Return the [X, Y] coordinate for the center point of the cell that contains the specified text.  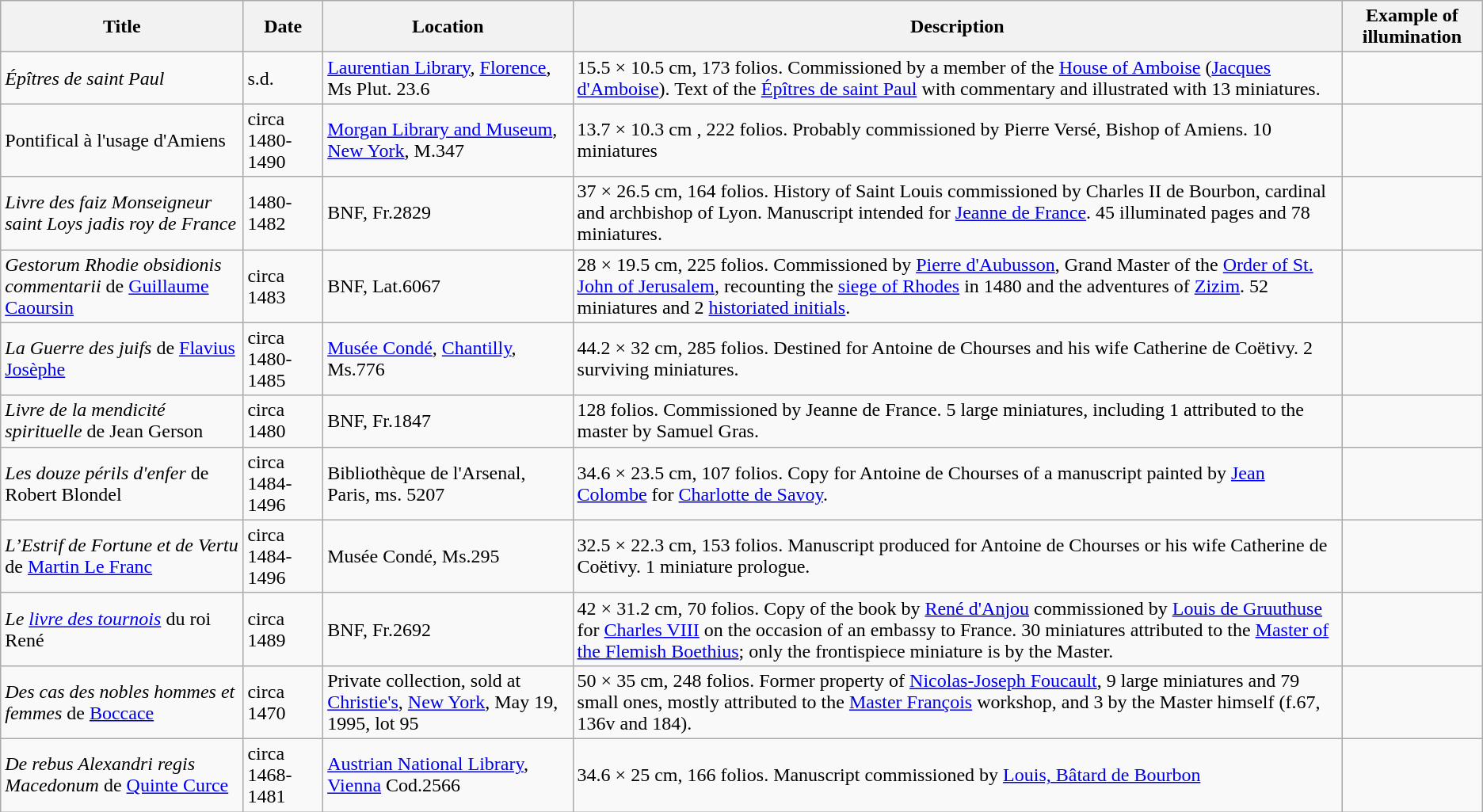
circa 1489 [284, 629]
13.7 × 10.3 cm , 222 folios. Probably commissioned by Pierre Versé, Bishop of Amiens. 10 miniatures [957, 140]
Example of illumination [1412, 27]
34.6 × 25 cm, 166 folios. Manuscript commissioned by Louis, Bâtard de Bourbon [957, 775]
Title [122, 27]
128 folios. Commissioned by Jeanne de France. 5 large miniatures, including 1 attributed to the master by Samuel Gras. [957, 421]
circa 1468-1481 [284, 775]
Date [284, 27]
34.6 × 23.5 cm, 107 folios. Copy for Antoine de Chourses of a manuscript painted by Jean Colombe for Charlotte de Savoy. [957, 483]
Musée Condé, Ms.295 [448, 556]
Des cas des nobles hommes et femmes de Boccace [122, 702]
1480-1482 [284, 213]
Livre des faiz Monseigneur saint Loys jadis roy de France [122, 213]
circa 1470 [284, 702]
Bibliothèque de l'Arsenal, Paris, ms. 5207 [448, 483]
Austrian National Library, Vienna Cod.2566 [448, 775]
Description [957, 27]
Private collection, sold at Christie's, New York, May 19, 1995, lot 95 [448, 702]
Le livre des tournois du roi René [122, 629]
44.2 × 32 cm, 285 folios. Destined for Antoine de Chourses and his wife Catherine de Coëtivy. 2 surviving miniatures. [957, 359]
circa 1483 [284, 286]
La Guerre des juifs de Flavius Josèphe [122, 359]
32.5 × 22.3 cm, 153 folios. Manuscript produced for Antoine de Chourses or his wife Catherine de Coëtivy. 1 miniature prologue. [957, 556]
Les douze périls d'enfer de Robert Blondel [122, 483]
Musée Condé, Chantilly, Ms.776 [448, 359]
BNF, Lat.6067 [448, 286]
circa 1480-1485 [284, 359]
BNF, Fr.1847 [448, 421]
Laurentian Library, Florence, Ms Plut. 23.6 [448, 78]
BNF, Fr.2829 [448, 213]
Livre de la mendicité spirituelle de Jean Gerson [122, 421]
circa 1480 [284, 421]
L’Estrif de Fortune et de Vertu de Martin Le Franc [122, 556]
De rebus Alexandri regis Macedonum de Quinte Curce [122, 775]
BNF, Fr.2692 [448, 629]
Gestorum Rhodie obsidionis commentarii de Guillaume Caoursin [122, 286]
circa 1480-1490 [284, 140]
s.d. [284, 78]
Morgan Library and Museum, New York, M.347 [448, 140]
Location [448, 27]
Pontifical à l'usage d'Amiens [122, 140]
Épîtres de saint Paul [122, 78]
